Locate the cell with the specified text and output its (x, y) center coordinate. 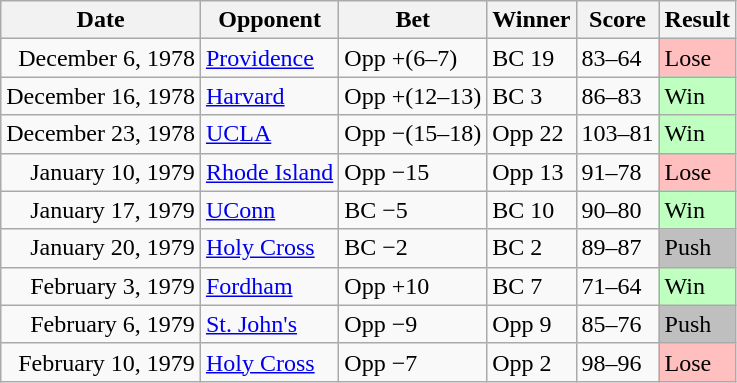
83–64 (618, 58)
BC 2 (532, 248)
91–78 (618, 172)
BC 10 (532, 210)
90–80 (618, 210)
85–76 (618, 324)
BC 19 (532, 58)
86–83 (618, 96)
January 10, 1979 (101, 172)
Opp +(6–7) (413, 58)
Bet (413, 20)
February 6, 1979 (101, 324)
Opp −15 (413, 172)
Opp +(12–13) (413, 96)
BC −5 (413, 210)
February 10, 1979 (101, 362)
Fordham (269, 286)
BC 3 (532, 96)
Harvard (269, 96)
December 6, 1978 (101, 58)
Opp −(15–18) (413, 134)
Opponent (269, 20)
Date (101, 20)
Winner (532, 20)
Opp 9 (532, 324)
BC −2 (413, 248)
January 20, 1979 (101, 248)
Opp +10 (413, 286)
103–81 (618, 134)
71–64 (618, 286)
December 23, 1978 (101, 134)
Opp 2 (532, 362)
Score (618, 20)
Opp −9 (413, 324)
Rhode Island (269, 172)
UCLA (269, 134)
February 3, 1979 (101, 286)
98–96 (618, 362)
Opp 13 (532, 172)
Opp −7 (413, 362)
Opp 22 (532, 134)
January 17, 1979 (101, 210)
BC 7 (532, 286)
Providence (269, 58)
89–87 (618, 248)
Result (697, 20)
UConn (269, 210)
St. John's (269, 324)
December 16, 1978 (101, 96)
